Provide the (x, y) coordinate of the cell's center where the given text is located.  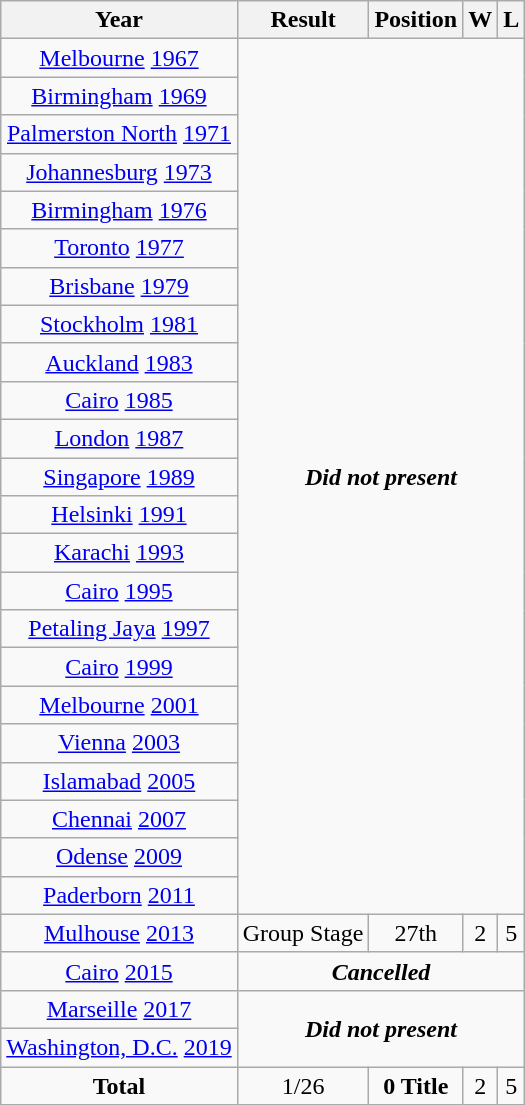
Helsinki 1991 (119, 515)
Johannesburg 1973 (119, 172)
0 Title (416, 1085)
Vienna 2003 (119, 743)
Total (119, 1085)
Birmingham 1976 (119, 210)
Petaling Jaya 1997 (119, 629)
Chennai 2007 (119, 819)
1/26 (303, 1085)
L (512, 20)
Stockholm 1981 (119, 324)
Cairo 1999 (119, 667)
W (480, 20)
Washington, D.C. 2019 (119, 1047)
Cancelled (381, 971)
Auckland 1983 (119, 362)
Odense 2009 (119, 857)
Singapore 1989 (119, 477)
Palmerston North 1971 (119, 134)
27th (416, 933)
London 1987 (119, 438)
Melbourne 1967 (119, 58)
Islamabad 2005 (119, 781)
Marseille 2017 (119, 1009)
Paderborn 2011 (119, 895)
Group Stage (303, 933)
Cairo 1995 (119, 591)
Result (303, 20)
Karachi 1993 (119, 553)
Birmingham 1969 (119, 96)
Mulhouse 2013 (119, 933)
Brisbane 1979 (119, 286)
Position (416, 20)
Toronto 1977 (119, 248)
Melbourne 2001 (119, 705)
Cairo 2015 (119, 971)
Year (119, 20)
Cairo 1985 (119, 400)
